Capture the cell that displays the provided text and extract its (x, y) central coordinate. 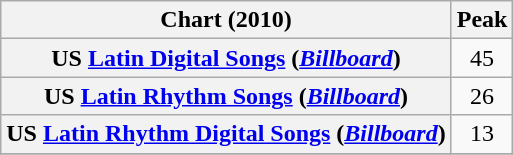
45 (482, 58)
26 (482, 96)
US Latin Rhythm Songs (Billboard) (226, 96)
US Latin Rhythm Digital Songs (Billboard) (226, 134)
13 (482, 134)
Chart (2010) (226, 20)
Peak (482, 20)
US Latin Digital Songs (Billboard) (226, 58)
